Scan for the cell matching the given text and deliver its (x, y) coordinate at center. 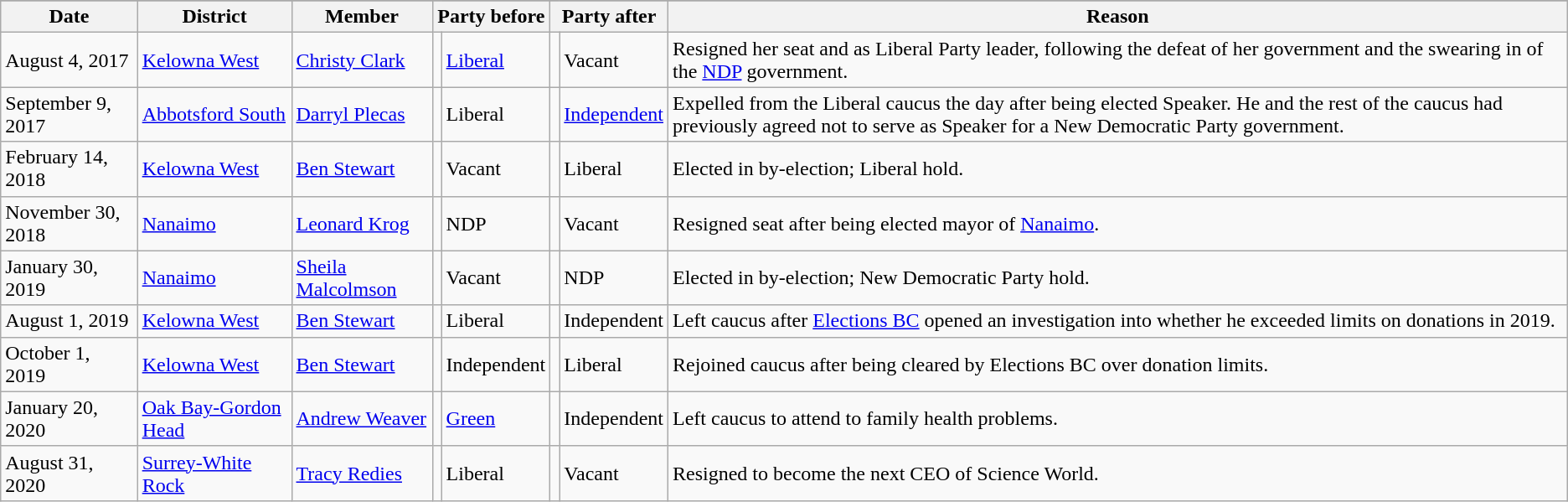
August 4, 2017 (69, 60)
January 30, 2019 (69, 278)
November 30, 2018 (69, 223)
Rejoined caucus after being cleared by Elections BC over donation limits. (1118, 364)
Party after (610, 17)
Tracy Redies (362, 473)
Abbotsford South (214, 114)
Left caucus to attend to family health problems. (1118, 419)
February 14, 2018 (69, 169)
Elected in by-election; New Democratic Party hold. (1118, 278)
Reason (1118, 17)
Christy Clark (362, 60)
Left caucus after Elections BC opened an investigation into whether he exceeded limits on donations in 2019. (1118, 321)
Member (362, 17)
Green (496, 419)
Resigned to become the next CEO of Science World. (1118, 473)
Party before (491, 17)
September 9, 2017 (69, 114)
District (214, 17)
Surrey-White Rock (214, 473)
October 1, 2019 (69, 364)
Andrew Weaver (362, 419)
Leonard Krog (362, 223)
Resigned seat after being elected mayor of Nanaimo. (1118, 223)
January 20, 2020 (69, 419)
Resigned her seat and as Liberal Party leader, following the defeat of her government and the swearing in of the NDP government. (1118, 60)
Elected in by-election; Liberal hold. (1118, 169)
Oak Bay-Gordon Head (214, 419)
Sheila Malcolmson (362, 278)
August 31, 2020 (69, 473)
Darryl Plecas (362, 114)
August 1, 2019 (69, 321)
Date (69, 17)
